Return the [x, y] coordinate for the center point of the cell that contains the specified text.  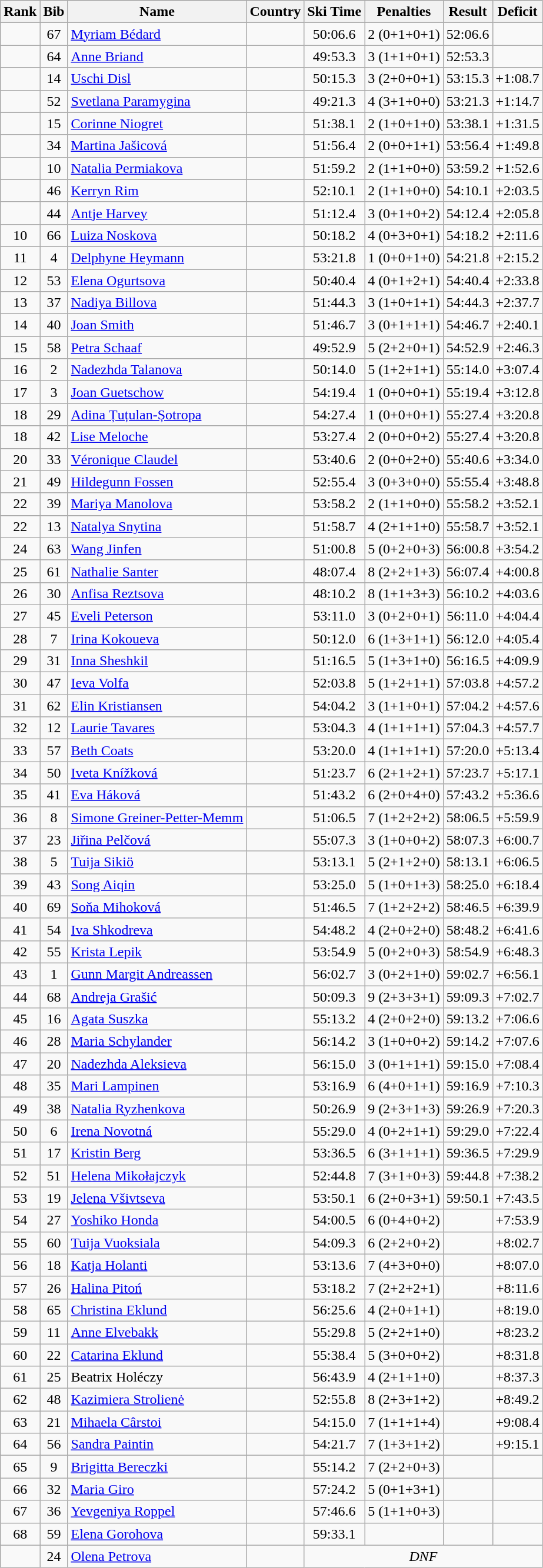
+2:46.3 [518, 348]
53:21.8 [334, 258]
57:04.3 [468, 728]
51:38.1 [334, 124]
59:13.2 [468, 1019]
+7:06.6 [518, 1019]
7 [54, 638]
Andreja Grašić [157, 997]
53:11.0 [334, 616]
1 [54, 974]
Eva Háková [157, 795]
59:14.2 [468, 1042]
+5:59.9 [518, 818]
+4:57.6 [518, 706]
Rank [20, 12]
3 (0+2+0+1) [404, 616]
54:15.0 [334, 1422]
54:12.4 [468, 213]
+8:31.8 [518, 1355]
55:38.4 [334, 1355]
54:27.4 [334, 415]
+4:00.8 [518, 571]
Wang Jinfen [157, 549]
Natalia Permiakova [157, 168]
6 (3+1+1+1) [404, 1153]
53:16.9 [334, 1086]
7 (1+1+1+4) [404, 1422]
+9:15.1 [518, 1444]
6 (2+0+3+1) [404, 1198]
+2:11.6 [518, 235]
+3:12.8 [518, 392]
9 (2+3+3+1) [404, 997]
+2:40.1 [518, 325]
3 (2+0+0+1) [404, 79]
Joan Smith [157, 325]
7 (2+2+0+3) [404, 1467]
9 [54, 1467]
51:06.5 [334, 818]
50:06.6 [334, 34]
+2:15.2 [518, 258]
Joan Guetschow [157, 392]
51:16.5 [334, 661]
54:18.2 [468, 235]
5 (2+2+0+1) [404, 348]
2 (0+1+0+1) [404, 34]
+4:09.9 [518, 661]
+7:10.3 [518, 1086]
Maria Giro [157, 1489]
+7:02.7 [518, 997]
Véronique Claudel [157, 459]
4 [54, 258]
52:55.4 [334, 482]
5 (1+3+1+0) [404, 661]
Sandra Paintin [157, 1444]
Elin Kristiansen [157, 706]
53:50.1 [334, 1198]
Natalya Snytina [157, 526]
50:18.2 [334, 235]
49:21.3 [334, 101]
59:02.7 [468, 974]
Halina Pitoń [157, 1287]
54:21.7 [334, 1444]
51:58.7 [334, 526]
49:52.9 [334, 348]
55:19.4 [468, 392]
Petra Schaaf [157, 348]
53:36.5 [334, 1153]
59:33.1 [334, 1534]
Bib [54, 12]
+3:54.2 [518, 549]
+8:02.7 [518, 1243]
6 [54, 1131]
+6:00.7 [518, 840]
+5:17.1 [518, 773]
51:46.5 [334, 907]
3 (0+2+1+0) [404, 974]
+1:52.6 [518, 168]
7 (3+1+0+3) [404, 1176]
+4:04.4 [518, 616]
50:15.3 [334, 79]
55:14.2 [334, 1467]
Beatrix Holéczy [157, 1377]
48:10.2 [334, 593]
Name [157, 12]
51:23.7 [334, 773]
51:00.8 [334, 549]
5 (1+1+0+3) [404, 1512]
19 [54, 1198]
51:59.2 [334, 168]
53:56.4 [468, 146]
+1:14.7 [518, 101]
Agata Suszka [157, 1019]
1 (0+0+1+0) [404, 258]
+2:37.7 [518, 303]
59:26.9 [468, 1109]
55:58.7 [468, 526]
+7:53.9 [518, 1220]
Country [275, 12]
55:07.3 [334, 840]
Maria Schylander [157, 1042]
Martina Jašicová [157, 146]
Uschi Disl [157, 79]
57:23.7 [468, 773]
51:44.3 [334, 303]
56:02.7 [334, 974]
+2:33.8 [518, 281]
59:16.9 [468, 1086]
+2:05.8 [518, 213]
Tuija Vuoksiala [157, 1243]
51:56.4 [334, 146]
Christina Eklund [157, 1310]
5 (0+1+3+1) [404, 1489]
Nadiya Billova [157, 303]
Nadezhda Aleksieva [157, 1064]
59:09.3 [468, 997]
54:00.5 [334, 1220]
2 [54, 370]
56:16.5 [468, 661]
56:43.9 [334, 1377]
53:20.0 [334, 750]
Olena Petrova [157, 1556]
Krista Lepik [157, 952]
7 (2+2+2+1) [404, 1287]
54:09.3 [334, 1243]
Corinne Niogret [157, 124]
Helena Mikołajczyk [157, 1176]
58:13.1 [468, 862]
+2:03.5 [518, 191]
+7:43.5 [518, 1198]
2 (0+0+1+1) [404, 146]
58:54.9 [468, 952]
+6:39.9 [518, 907]
50:14.0 [334, 370]
Ski Time [334, 12]
56:00.8 [468, 549]
52:06.6 [468, 34]
Song Aiqin [157, 885]
+7:07.6 [518, 1042]
57:03.8 [468, 683]
Penalties [404, 12]
5 (2+2+1+0) [404, 1332]
54:44.3 [468, 303]
+7:08.4 [518, 1064]
56:12.0 [468, 638]
54:46.7 [468, 325]
4 (0+3+0+1) [404, 235]
59:29.0 [468, 1131]
Nathalie Santer [157, 571]
50:12.0 [334, 638]
4 (0+1+2+1) [404, 281]
Myriam Bédard [157, 34]
Luiza Noskova [157, 235]
+8:49.2 [518, 1400]
53:18.2 [334, 1287]
2 (1+0+1+0) [404, 124]
Nadezhda Talanova [157, 370]
6 (4+0+1+1) [404, 1086]
52:55.8 [334, 1400]
50:09.3 [334, 997]
Mihaela Cârstoi [157, 1422]
52:44.8 [334, 1176]
58:48.2 [468, 929]
6 (2+0+4+0) [404, 795]
69 [54, 907]
58:46.5 [468, 907]
2 (0+0+0+2) [404, 437]
9 (2+3+1+3) [404, 1109]
57:04.2 [468, 706]
53:40.6 [334, 459]
+8:19.0 [518, 1310]
+8:23.2 [518, 1332]
49:53.3 [334, 56]
Iveta Knížková [157, 773]
56:11.0 [468, 616]
59:44.8 [468, 1176]
59:15.0 [468, 1064]
+3:48.8 [518, 482]
56:10.2 [468, 593]
Katja Holanti [157, 1265]
56:14.2 [334, 1042]
Yoshiko Honda [157, 1220]
Inna Sheshkil [157, 661]
Irina Kokoueva [157, 638]
Brigitta Bereczki [157, 1467]
4 (3+1+0+0) [404, 101]
+3:07.4 [518, 370]
51:46.7 [334, 325]
57:43.2 [468, 795]
Anfisa Reztsova [157, 593]
4 (0+2+1+1) [404, 1131]
52:53.3 [468, 56]
Iva Shkodreva [157, 929]
55:29.8 [334, 1332]
8 (1+1+3+3) [404, 593]
Anne Briand [157, 56]
54:04.2 [334, 706]
54:40.4 [468, 281]
3 [54, 392]
Soňa Mihoková [157, 907]
Laurie Tavares [157, 728]
53:59.2 [468, 168]
DNF [424, 1556]
53:13.6 [334, 1265]
Simone Greiner-Petter-Memm [157, 818]
+4:57.7 [518, 728]
+1:31.5 [518, 124]
58:25.0 [468, 885]
Mariya Manolova [157, 504]
57:20.0 [468, 750]
Elena Gorohova [157, 1534]
56:07.4 [468, 571]
Deficit [518, 12]
Kerryn Rim [157, 191]
Hildegunn Fossen [157, 482]
Delphyne Heymann [157, 258]
Kazimiera Strolienė [157, 1400]
Eveli Peterson [157, 616]
+6:18.4 [518, 885]
+4:03.6 [518, 593]
48:07.4 [334, 571]
+8:11.6 [518, 1287]
5 (1+0+1+3) [404, 885]
Ieva Volfa [157, 683]
54:10.1 [468, 191]
Svetlana Paramygina [157, 101]
+4:57.2 [518, 683]
Anne Elvebakk [157, 1332]
+6:06.5 [518, 862]
3 (0+1+0+2) [404, 213]
Yevgeniya Roppel [157, 1512]
53:21.3 [468, 101]
50:40.4 [334, 281]
6 (1+3+1+1) [404, 638]
Elena Ogurtsova [157, 281]
54:21.8 [468, 258]
+7:20.3 [518, 1109]
54:48.2 [334, 929]
50:26.9 [334, 1109]
53:13.1 [334, 862]
53:58.2 [334, 504]
+4:05.4 [518, 638]
53:25.0 [334, 885]
Tuija Sikiö [157, 862]
54:52.9 [468, 348]
53:04.3 [334, 728]
55:14.0 [468, 370]
59:50.1 [468, 1198]
Gunn Margit Andreassen [157, 974]
Irena Novotná [157, 1131]
56:15.0 [334, 1064]
+7:22.4 [518, 1131]
Mari Lampinen [157, 1086]
Lise Meloche [157, 437]
55:13.2 [334, 1019]
+5:36.6 [518, 795]
+3:34.0 [518, 459]
+7:29.9 [518, 1153]
Jiřina Pelčová [157, 840]
54:19.4 [334, 392]
4 (2+0+1+1) [404, 1310]
53:27.4 [334, 437]
+8:07.0 [518, 1265]
6 (2+1+2+1) [404, 773]
Natalia Ryzhenkova [157, 1109]
55:40.6 [468, 459]
51:43.2 [334, 795]
8 [54, 818]
8 (2+3+1+2) [404, 1400]
Kristin Berg [157, 1153]
Jelena Všivtseva [157, 1198]
Beth Coats [157, 750]
+1:08.7 [518, 79]
57:24.2 [334, 1489]
59:36.5 [468, 1153]
5 (3+0+0+2) [404, 1355]
+7:38.2 [518, 1176]
+6:48.3 [518, 952]
55:55.4 [468, 482]
Catarina Eklund [157, 1355]
Antje Harvey [157, 213]
+5:13.4 [518, 750]
55:58.2 [468, 504]
+6:56.1 [518, 974]
5 [54, 862]
51:12.4 [334, 213]
53:38.1 [468, 124]
6 (0+4+0+2) [404, 1220]
2 (0+0+2+0) [404, 459]
3 (1+0+1+1) [404, 303]
6 (2+2+0+2) [404, 1243]
52:10.1 [334, 191]
Adina Țuțulan-Șotropa [157, 415]
55:29.0 [334, 1131]
7 (1+3+1+2) [404, 1444]
58:06.5 [468, 818]
53:54.9 [334, 952]
52:03.8 [334, 683]
23 [54, 840]
58:07.3 [468, 840]
8 (2+2+1+3) [404, 571]
+6:41.6 [518, 929]
53:15.3 [468, 79]
56:25.6 [334, 1310]
5 (2+1+2+0) [404, 862]
+9:08.4 [518, 1422]
57:46.6 [334, 1512]
7 (4+3+0+0) [404, 1265]
3 (0+3+0+0) [404, 482]
Result [468, 12]
+1:49.8 [518, 146]
+8:37.3 [518, 1377]
